Output the (x, y) coordinate of the center of the cell containing the given text.  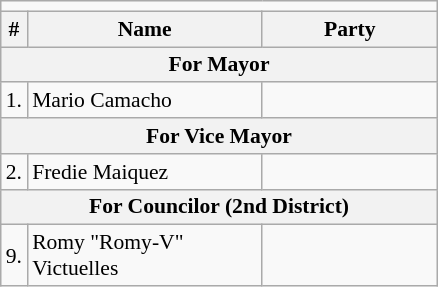
Fredie Maiquez (144, 172)
# (14, 29)
1. (14, 101)
For Mayor (220, 65)
For Councilor (2nd District) (220, 207)
Name (144, 29)
9. (14, 256)
Party (350, 29)
2. (14, 172)
Mario Camacho (144, 101)
Romy "Romy-V" Victuelles (144, 256)
For Vice Mayor (220, 136)
